Extract the [X, Y] coordinate from the center of the cell holding the provided text.  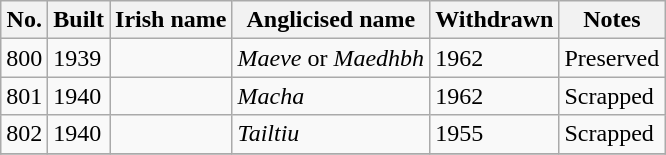
802 [24, 134]
Preserved [612, 58]
Macha [331, 96]
Irish name [171, 20]
800 [24, 58]
Withdrawn [494, 20]
Anglicised name [331, 20]
Built [79, 20]
1955 [494, 134]
1939 [79, 58]
No. [24, 20]
Maeve or Maedhbh [331, 58]
Notes [612, 20]
801 [24, 96]
Tailtiu [331, 134]
